Extract the [X, Y] coordinate from the center of the cell holding the provided text.  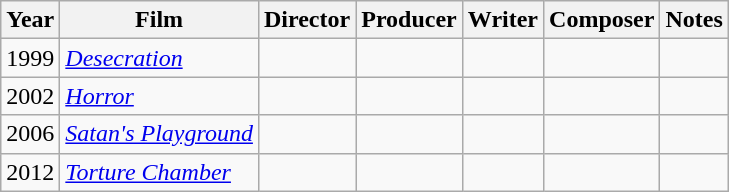
Composer [602, 20]
Writer [502, 20]
Notes [694, 20]
Torture Chamber [160, 172]
1999 [30, 58]
Horror [160, 96]
Director [306, 20]
Producer [410, 20]
2002 [30, 96]
2006 [30, 134]
2012 [30, 172]
Satan's Playground [160, 134]
Year [30, 20]
Desecration [160, 58]
Film [160, 20]
